Locate the cell with the specified text and output its (X, Y) center coordinate. 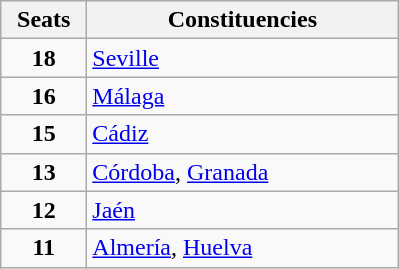
Jaén (242, 210)
Constituencies (242, 20)
Córdoba, Granada (242, 172)
Seats (44, 20)
Almería, Huelva (242, 248)
11 (44, 248)
Seville (242, 58)
Cádiz (242, 134)
16 (44, 96)
12 (44, 210)
Málaga (242, 96)
18 (44, 58)
15 (44, 134)
13 (44, 172)
